Extract the (x, y) coordinate from the center of the cell holding the provided text.  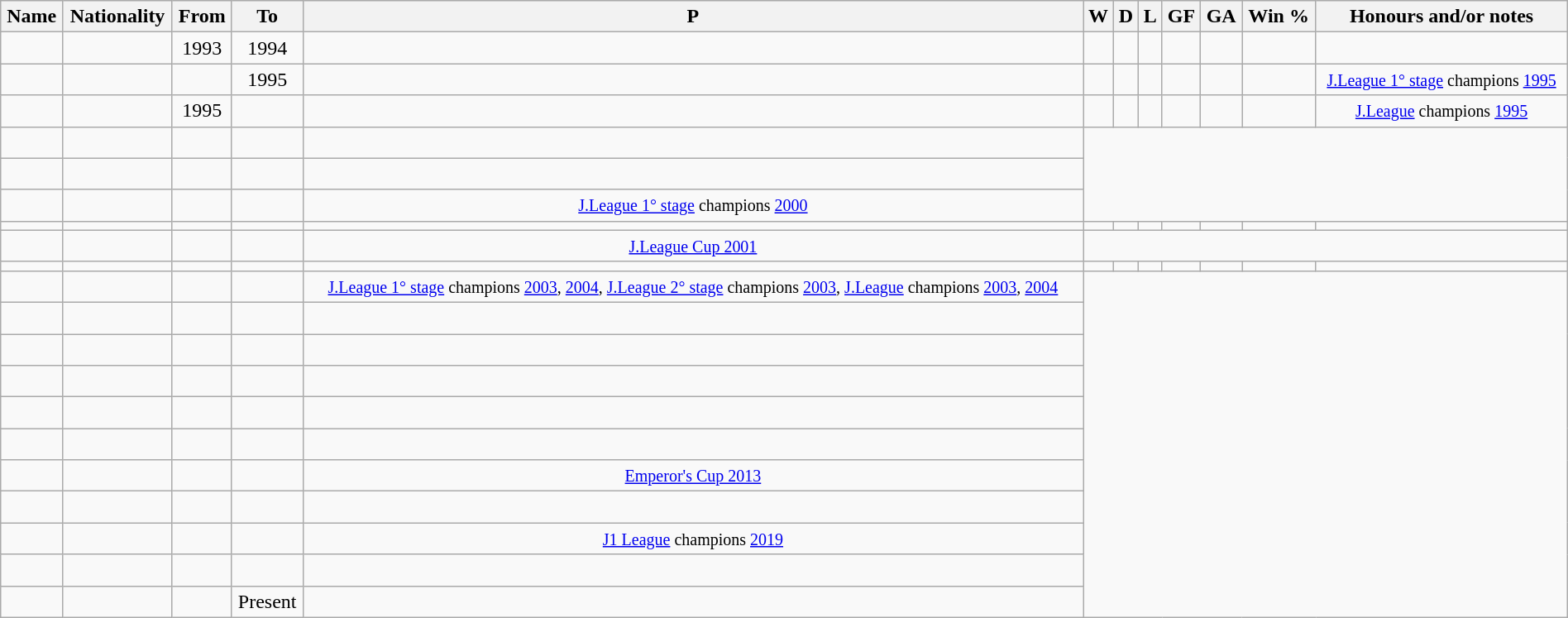
J.League champions 1995 (1441, 111)
Honours and/or notes (1441, 17)
Present (267, 601)
J.League 1° stage champions 1995 (1441, 79)
1994 (267, 48)
GA (1221, 17)
J.League 1° stage champions 2000 (693, 205)
Win % (1279, 17)
P (693, 17)
D (1126, 17)
From (202, 17)
Emperor's Cup 2013 (693, 476)
1993 (202, 48)
J.League 1° stage champions 2003, 2004, J.League 2° stage champions 2003, J.League champions 2003, 2004 (693, 286)
Name (31, 17)
J1 League champions 2019 (693, 539)
To (267, 17)
GF (1181, 17)
J.League Cup 2001 (693, 246)
Nationality (117, 17)
L (1150, 17)
W (1098, 17)
